Provide the [x, y] coordinate of the cell's center where the given text is located.  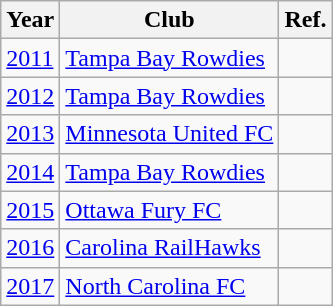
2015 [30, 210]
Ref. [306, 20]
2017 [30, 286]
Ottawa Fury FC [170, 210]
2014 [30, 172]
2016 [30, 248]
Year [30, 20]
2012 [30, 96]
2011 [30, 58]
Carolina RailHawks [170, 248]
Minnesota United FC [170, 134]
2013 [30, 134]
Club [170, 20]
North Carolina FC [170, 286]
